Extract the [X, Y] coordinate from the center of the cell holding the provided text.  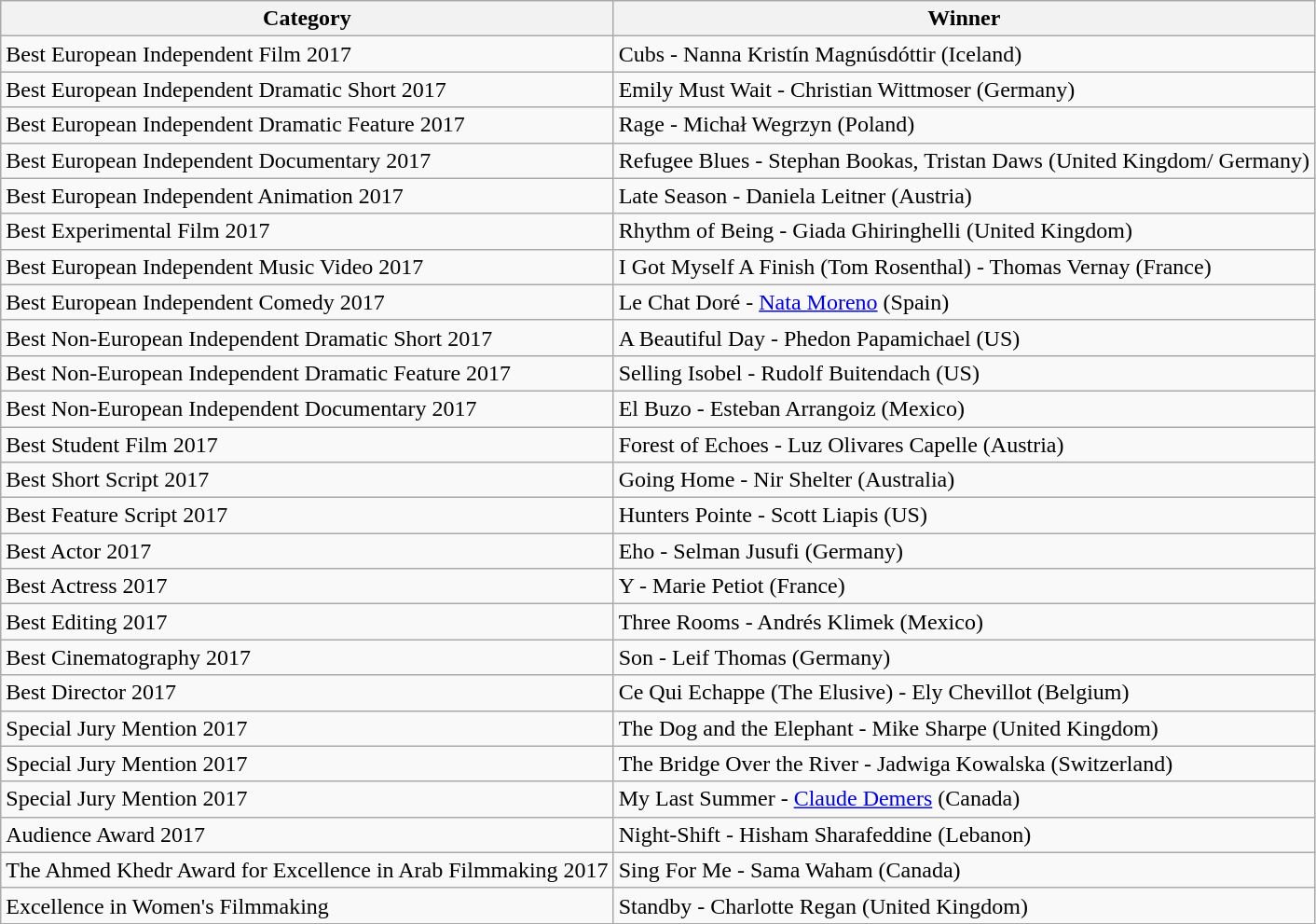
I Got Myself A Finish (Tom Rosenthal) - Thomas Vernay (France) [964, 267]
Best Short Script 2017 [308, 480]
Late Season - Daniela Leitner (Austria) [964, 196]
Best Editing 2017 [308, 622]
Night-Shift - Hisham Sharafeddine (Lebanon) [964, 834]
El Buzo - Esteban Arrangoiz (Mexico) [964, 408]
Cubs - Nanna Kristín Magnúsdóttir (Iceland) [964, 54]
The Ahmed Khedr Award for Excellence in Arab Filmmaking 2017 [308, 870]
Rhythm of Being - Giada Ghiringhelli (United Kingdom) [964, 231]
The Dog and the Elephant - Mike Sharpe (United Kingdom) [964, 728]
Eho - Selman Jusufi (Germany) [964, 551]
Son - Leif Thomas (Germany) [964, 657]
Best Actress 2017 [308, 586]
Best Student Film 2017 [308, 445]
Selling Isobel - Rudolf Buitendach (US) [964, 373]
Winner [964, 19]
Three Rooms - Andrés Klimek (Mexico) [964, 622]
Best Experimental Film 2017 [308, 231]
Best Actor 2017 [308, 551]
Rage - Michał Wegrzyn (Poland) [964, 125]
Best Cinematography 2017 [308, 657]
Best European Independent Animation 2017 [308, 196]
Best Non-European Independent Dramatic Short 2017 [308, 338]
Excellence in Women's Filmmaking [308, 905]
Standby - Charlotte Regan (United Kingdom) [964, 905]
The Bridge Over the River - Jadwiga Kowalska (Switzerland) [964, 764]
Best European Independent Dramatic Feature 2017 [308, 125]
A Beautiful Day - Phedon Papamichael (US) [964, 338]
Best Feature Script 2017 [308, 516]
Best Director 2017 [308, 693]
Best European Independent Film 2017 [308, 54]
Best Non-European Independent Documentary 2017 [308, 408]
Y - Marie Petiot (France) [964, 586]
Best Non-European Independent Dramatic Feature 2017 [308, 373]
Hunters Pointe - Scott Liapis (US) [964, 516]
Best European Independent Documentary 2017 [308, 160]
Sing For Me - Sama Waham (Canada) [964, 870]
Best European Independent Comedy 2017 [308, 302]
Refugee Blues - Stephan Bookas, Tristan Daws (United Kingdom/ Germany) [964, 160]
Category [308, 19]
Best European Independent Music Video 2017 [308, 267]
Le Chat Doré - Nata Moreno (Spain) [964, 302]
Forest of Echoes - Luz Olivares Capelle (Austria) [964, 445]
Going Home - Nir Shelter (Australia) [964, 480]
Best European Independent Dramatic Short 2017 [308, 90]
Emily Must Wait - Christian Wittmoser (Germany) [964, 90]
My Last Summer - Claude Demers (Canada) [964, 799]
Audience Award 2017 [308, 834]
Ce Qui Echappe (The Elusive) - Ely Chevillot (Belgium) [964, 693]
